Detect which cell encompasses the target text, then output its (X, Y) center coordinate. 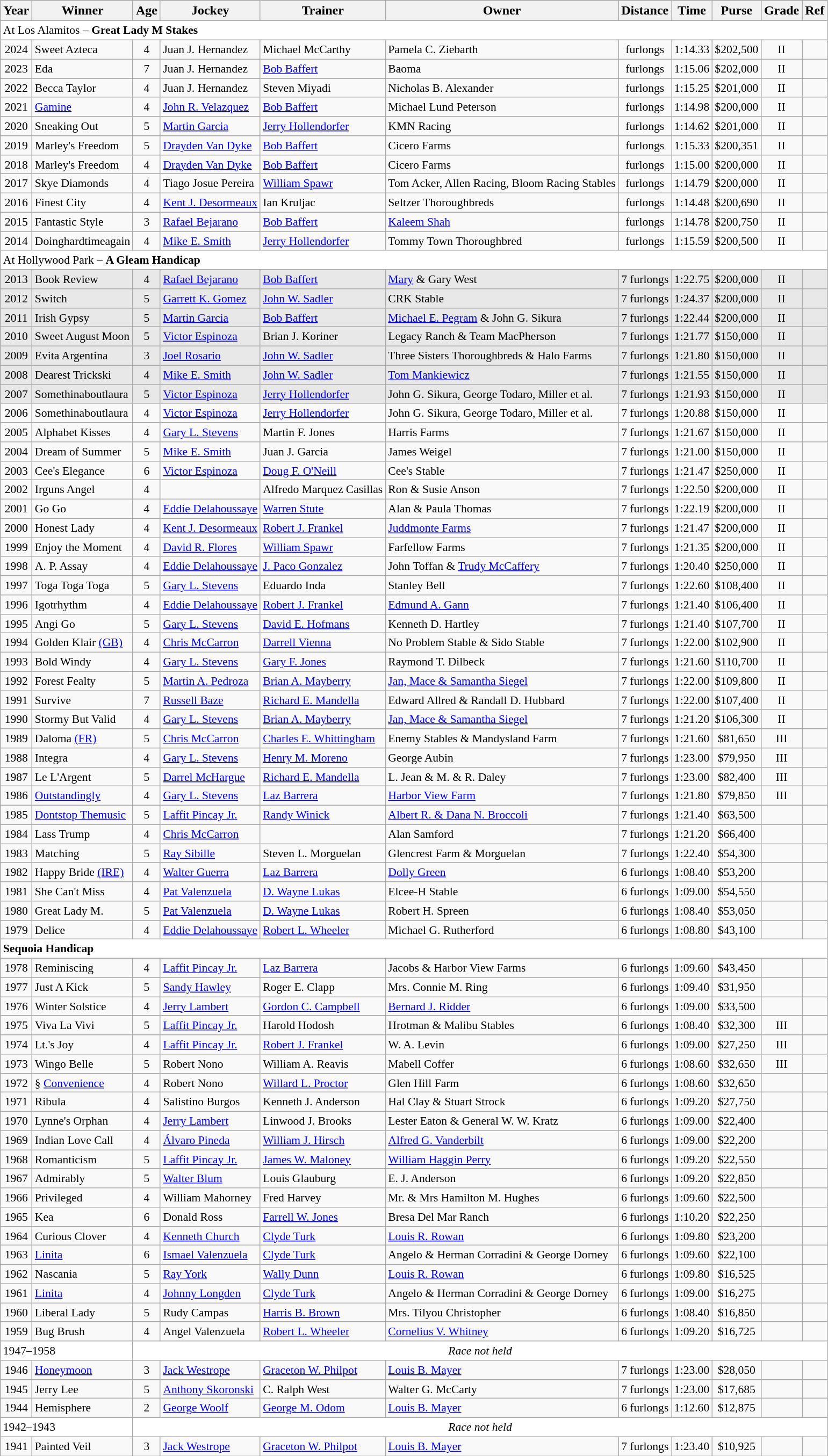
Harris B. Brown (322, 1313)
1996 (16, 605)
Warren Stute (322, 509)
1972 (16, 1083)
$200,750 (736, 222)
2013 (16, 279)
Anthony Skoronski (210, 1389)
Dream of Summer (83, 452)
Kaleem Shah (502, 222)
1975 (16, 1025)
Romanticism (83, 1160)
1:09.40 (692, 987)
Legacy Ranch & Team MacPherson (502, 337)
2015 (16, 222)
$22,250 (736, 1217)
Glen Hill Farm (502, 1083)
Stanley Bell (502, 585)
Michael McCarthy (322, 49)
1983 (16, 853)
Switch (83, 299)
1992 (16, 681)
1976 (16, 1006)
1:15.33 (692, 146)
1:21.55 (692, 375)
Toga Toga Toga (83, 585)
Robert H. Spreen (502, 911)
Albert R. & Dana N. Broccoli (502, 815)
$66,400 (736, 834)
1:21.35 (692, 547)
Garrett K. Gomez (210, 299)
Sneaking Out (83, 126)
$106,400 (736, 605)
1967 (16, 1178)
George Aubin (502, 758)
Sweet August Moon (83, 337)
2022 (16, 88)
Just A Kick (83, 987)
1966 (16, 1198)
L. Jean & M. & R. Daley (502, 777)
1:21.93 (692, 394)
Igotrhythm (83, 605)
Raymond T. Dilbeck (502, 662)
1:24.37 (692, 299)
Outstandingly (83, 796)
1970 (16, 1121)
$102,900 (736, 643)
$202,500 (736, 49)
$16,850 (736, 1313)
$53,200 (736, 872)
Reminiscing (83, 968)
Lt.'s Joy (83, 1045)
2009 (16, 356)
$54,300 (736, 853)
Time (692, 11)
$22,550 (736, 1160)
Happy Bride (IRE) (83, 872)
2010 (16, 337)
Angel Valenzuela (210, 1331)
Irish Gypsy (83, 317)
2020 (16, 126)
$22,500 (736, 1198)
Sandy Hawley (210, 987)
Lynne's Orphan (83, 1121)
Bold Windy (83, 662)
Sweet Azteca (83, 49)
Alphabet Kisses (83, 432)
Dontstop Themusic (83, 815)
Pamela C. Ziebarth (502, 49)
Integra (83, 758)
Book Review (83, 279)
Hal Clay & Stuart Strock (502, 1102)
1982 (16, 872)
J. Paco Gonzalez (322, 566)
Golden Klair (GB) (83, 643)
1964 (16, 1236)
1980 (16, 911)
Bernard J. Ridder (502, 1006)
1985 (16, 815)
$43,450 (736, 968)
Walter Blum (210, 1178)
1:14.78 (692, 222)
Kenneth Church (210, 1236)
$27,250 (736, 1045)
Donald Ross (210, 1217)
1995 (16, 624)
2011 (16, 317)
1973 (16, 1064)
Lass Trump (83, 834)
§ Convenience (83, 1083)
Winter Solstice (83, 1006)
Delice (83, 930)
Jockey (210, 11)
Winner (83, 11)
Trainer (322, 11)
Joel Rosario (210, 356)
2018 (16, 164)
Álvaro Pineda (210, 1140)
1942–1943 (67, 1427)
Dolly Green (502, 872)
1:14.62 (692, 126)
Honeymoon (83, 1370)
$107,700 (736, 624)
1:20.40 (692, 566)
Louis Glauburg (322, 1178)
1:21.67 (692, 432)
1:22.75 (692, 279)
$63,500 (736, 815)
1977 (16, 987)
Doinghardtimeagain (83, 241)
$108,400 (736, 585)
Glencrest Farm & Morguelan (502, 853)
Finest City (83, 202)
Cee's Elegance (83, 470)
Curious Clover (83, 1236)
$81,650 (736, 738)
$27,750 (736, 1102)
Juddmonte Farms (502, 528)
Martin F. Jones (322, 432)
1991 (16, 700)
$32,300 (736, 1025)
Dearest Trickski (83, 375)
1:14.79 (692, 184)
Becca Taylor (83, 88)
1:15.00 (692, 164)
At Hollywood Park – A Gleam Handicap (414, 260)
David R. Flores (210, 547)
1978 (16, 968)
Tom Acker, Allen Racing, Bloom Racing Stables (502, 184)
2007 (16, 394)
C. Ralph West (322, 1389)
Year (16, 11)
1981 (16, 892)
$109,800 (736, 681)
1997 (16, 585)
1968 (16, 1160)
1987 (16, 777)
Ian Kruljac (322, 202)
Mary & Gary West (502, 279)
$43,100 (736, 930)
Ron & Susie Anson (502, 490)
Forest Fealty (83, 681)
1984 (16, 834)
Tiago Josue Pereira (210, 184)
1:08.80 (692, 930)
Kenneth D. Hartley (502, 624)
Alan & Paula Thomas (502, 509)
2021 (16, 107)
Hrotman & Malibu Stables (502, 1025)
John Toffan & Trudy McCaffery (502, 566)
William A. Reavis (322, 1064)
2019 (16, 146)
Alan Samford (502, 834)
Jacobs & Harbor View Farms (502, 968)
$12,875 (736, 1408)
Michael Lund Peterson (502, 107)
2023 (16, 69)
Russell Baze (210, 700)
Edward Allred & Randall D. Hubbard (502, 700)
$16,525 (736, 1274)
1:14.33 (692, 49)
$16,725 (736, 1331)
Enjoy the Moment (83, 547)
1:21.00 (692, 452)
Irguns Angel (83, 490)
Gary F. Jones (322, 662)
Harbor View Farm (502, 796)
Steven Miyadi (322, 88)
2 (146, 1408)
1979 (16, 930)
2004 (16, 452)
2024 (16, 49)
2014 (16, 241)
1:23.40 (692, 1446)
Wingo Belle (83, 1064)
1:22.40 (692, 853)
Edmund A. Gann (502, 605)
Distance (645, 11)
$16,275 (736, 1293)
Daloma (FR) (83, 738)
Mabell Coffer (502, 1064)
$22,100 (736, 1255)
1961 (16, 1293)
Alfred G. Vanderbilt (502, 1140)
Kenneth J. Anderson (322, 1102)
Enemy Stables & Mandysland Farm (502, 738)
$110,700 (736, 662)
James Weigel (502, 452)
Eda (83, 69)
Privileged (83, 1198)
George Woolf (210, 1408)
$200,351 (736, 146)
1989 (16, 738)
Fred Harvey (322, 1198)
Three Sisters Thoroughbreds & Halo Farms (502, 356)
Lester Eaton & General W. W. Kratz (502, 1121)
Hemisphere (83, 1408)
$10,925 (736, 1446)
$79,950 (736, 758)
Evita Argentina (83, 356)
Harris Farms (502, 432)
Elcee-H Stable (502, 892)
2000 (16, 528)
1994 (16, 643)
Grade (781, 11)
Roger E. Clapp (322, 987)
1960 (16, 1313)
Mr. & Mrs Hamilton M. Hughes (502, 1198)
Sequoia Handicap (414, 949)
1986 (16, 796)
William Mahorney (210, 1198)
1988 (16, 758)
1999 (16, 547)
1998 (16, 566)
Doug F. O'Neill (322, 470)
Wally Dunn (322, 1274)
Owner (502, 11)
KMN Racing (502, 126)
Mrs. Connie M. Ring (502, 987)
$22,400 (736, 1121)
Martin A. Pedroza (210, 681)
Admirably (83, 1178)
1:22.60 (692, 585)
Honest Lady (83, 528)
Tom Mankiewicz (502, 375)
1941 (16, 1446)
Skye Diamonds (83, 184)
Brian J. Koriner (322, 337)
Darrell Vienna (322, 643)
Liberal Lady (83, 1313)
Great Lady M. (83, 911)
2012 (16, 299)
$17,685 (736, 1389)
Go Go (83, 509)
Seltzer Thoroughbreds (502, 202)
Painted Veil (83, 1446)
Johnny Longden (210, 1293)
Harold Hodosh (322, 1025)
$200,500 (736, 241)
Mrs. Tilyou Christopher (502, 1313)
Gamine (83, 107)
1969 (16, 1140)
$54,550 (736, 892)
1959 (16, 1331)
Michael E. Pegram & John G. Sikura (502, 317)
1:15.59 (692, 241)
Eduardo Inda (322, 585)
Bresa Del Mar Ranch (502, 1217)
1965 (16, 1217)
Kea (83, 1217)
1:14.98 (692, 107)
Matching (83, 853)
$28,050 (736, 1370)
Purse (736, 11)
1:21.77 (692, 337)
George M. Odom (322, 1408)
Gordon C. Campbell (322, 1006)
Salistino Burgos (210, 1102)
Ref (815, 11)
W. A. Levin (502, 1045)
Walter G. McCarty (502, 1389)
E. J. Anderson (502, 1178)
1:12.60 (692, 1408)
1962 (16, 1274)
Darrel McHargue (210, 777)
2002 (16, 490)
1974 (16, 1045)
$33,500 (736, 1006)
Le L'Argent (83, 777)
Cee's Stable (502, 470)
2016 (16, 202)
Steven L. Morguelan (322, 853)
Linwood J. Brooks (322, 1121)
1946 (16, 1370)
Age (146, 11)
1945 (16, 1389)
Willard L. Proctor (322, 1083)
A. P. Assay (83, 566)
1:22.44 (692, 317)
Baoma (502, 69)
Stormy But Valid (83, 719)
1963 (16, 1255)
1971 (16, 1102)
At Los Alamitos – Great Lady M Stakes (414, 31)
2003 (16, 470)
Nicholas B. Alexander (502, 88)
Juan J. Garcia (322, 452)
2017 (16, 184)
1990 (16, 719)
Ribula (83, 1102)
David E. Hofmans (322, 624)
1:15.25 (692, 88)
Fantastic Style (83, 222)
Bug Brush (83, 1331)
Rudy Campas (210, 1313)
$22,850 (736, 1178)
2006 (16, 413)
Henry M. Moreno (322, 758)
$82,400 (736, 777)
2005 (16, 432)
Alfredo Marquez Casillas (322, 490)
1944 (16, 1408)
$79,850 (736, 796)
2001 (16, 509)
William Haggin Perry (502, 1160)
Indian Love Call (83, 1140)
Ismael Valenzuela (210, 1255)
Ray York (210, 1274)
Farfellow Farms (502, 547)
Angi Go (83, 624)
$200,690 (736, 202)
2008 (16, 375)
James W. Maloney (322, 1160)
$31,950 (736, 987)
William J. Hirsch (322, 1140)
She Can't Miss (83, 892)
1993 (16, 662)
1:14.48 (692, 202)
1:10.20 (692, 1217)
Tommy Town Thoroughbred (502, 241)
Viva La Vivi (83, 1025)
Farrell W. Jones (322, 1217)
1:20.88 (692, 413)
$22,200 (736, 1140)
1947–1958 (67, 1351)
$23,200 (736, 1236)
Ray Sibille (210, 853)
Walter Guerra (210, 872)
$53,050 (736, 911)
Randy Winick (322, 815)
CRK Stable (502, 299)
No Problem Stable & Sido Stable (502, 643)
Nascania (83, 1274)
John R. Velazquez (210, 107)
$107,400 (736, 700)
Cornelius V. Whitney (502, 1331)
$202,000 (736, 69)
1:22.19 (692, 509)
Jerry Lee (83, 1389)
Charles E. Whittingham (322, 738)
1:22.50 (692, 490)
Survive (83, 700)
Michael G. Rutherford (502, 930)
1:15.06 (692, 69)
$106,300 (736, 719)
